Scan for the cell matching the given text and deliver its (X, Y) coordinate at center. 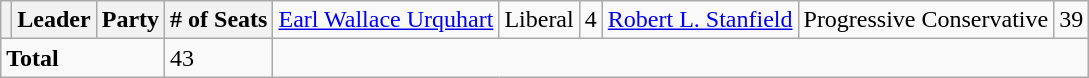
43 (219, 58)
Earl Wallace Urquhart (386, 20)
Liberal (539, 20)
Total (83, 58)
Leader (54, 20)
Robert L. Stanfield (700, 20)
39 (1072, 20)
4 (590, 20)
Party (130, 20)
# of Seats (219, 20)
Progressive Conservative (926, 20)
